Identify which cell holds the provided text, then report its [x, y] central coordinate. 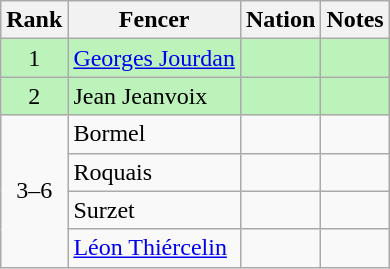
Roquais [154, 172]
1 [34, 58]
Georges Jourdan [154, 58]
Fencer [154, 20]
Léon Thiércelin [154, 248]
Surzet [154, 210]
Nation [280, 20]
Jean Jeanvoix [154, 96]
2 [34, 96]
Rank [34, 20]
Bormel [154, 134]
Notes [355, 20]
3–6 [34, 191]
